For the text-containing cell, return its midpoint in [X, Y] coordinate format. 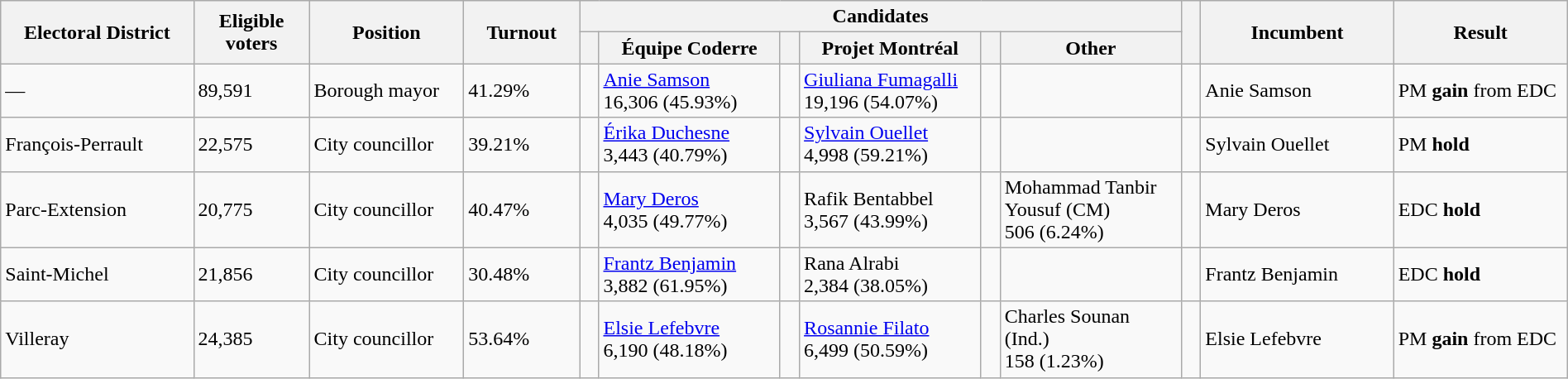
Frantz Benjamin 3,882 (61.95%) [690, 275]
Electoral District [98, 32]
22,575 [251, 144]
Mary Deros [1297, 209]
Saint-Michel [98, 275]
Giuliana Fumagalli 19,196 (54.07%) [890, 91]
François-Perrault [98, 144]
Incumbent [1297, 32]
39.21% [522, 144]
Mary Deros 4,035 (49.77%) [690, 209]
Charles Sounan (Ind.) 158 (1.23%) [1090, 339]
Anie Samson [1297, 91]
Turnout [522, 32]
Borough mayor [387, 91]
Eligible voters [251, 32]
21,856 [251, 275]
40.47% [522, 209]
Result [1480, 32]
Villeray [98, 339]
Sylvain Ouellet [1297, 144]
Parc-Extension [98, 209]
Position [387, 32]
Projet Montréal [890, 48]
Elsie Lefebvre [1297, 339]
Anie Samson 16,306 (45.93%) [690, 91]
24,385 [251, 339]
30.48% [522, 275]
Mohammad Tanbir Yousuf (CM) 506 (6.24%) [1090, 209]
89,591 [251, 91]
Équipe Coderre [690, 48]
Elsie Lefebvre 6,190 (48.18%) [690, 339]
PM hold [1480, 144]
41.29% [522, 91]
Sylvain Ouellet 4,998 (59.21%) [890, 144]
Candidates [881, 17]
— [98, 91]
Rosannie Filato 6,499 (50.59%) [890, 339]
Rafik Bentabbel 3,567 (43.99%) [890, 209]
Frantz Benjamin [1297, 275]
Rana Alrabi 2,384 (38.05%) [890, 275]
Other [1090, 48]
20,775 [251, 209]
Érika Duchesne 3,443 (40.79%) [690, 144]
53.64% [522, 339]
